Search for the cell housing the specified text and yield its [x, y] center coordinate. 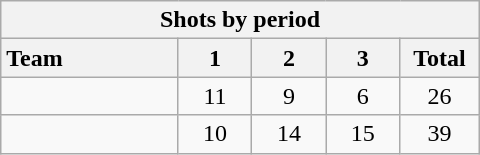
6 [363, 96]
9 [289, 96]
Team [90, 58]
14 [289, 134]
39 [440, 134]
10 [215, 134]
11 [215, 96]
1 [215, 58]
26 [440, 96]
2 [289, 58]
15 [363, 134]
Shots by period [240, 20]
Total [440, 58]
3 [363, 58]
